Return the [x, y] coordinate for the center point of the cell that contains the specified text.  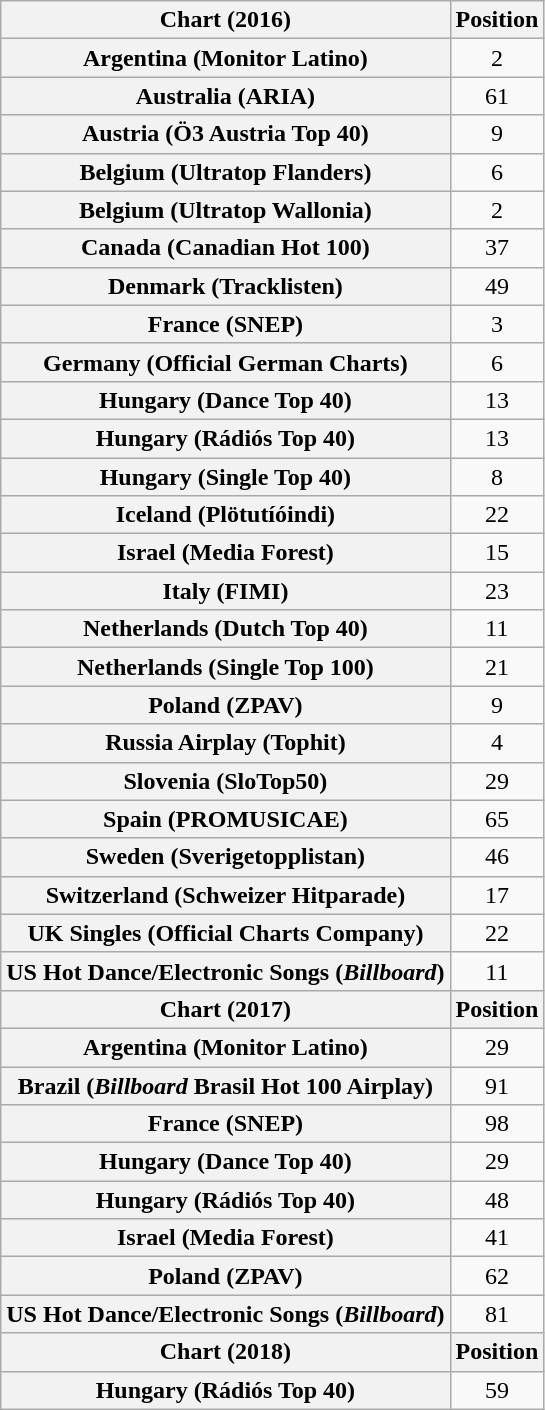
Germany (Official German Charts) [226, 362]
46 [497, 857]
98 [497, 1124]
Canada (Canadian Hot 100) [226, 248]
Austria (Ö3 Austria Top 40) [226, 134]
8 [497, 477]
Italy (FIMI) [226, 591]
15 [497, 553]
65 [497, 819]
Chart (2017) [226, 1009]
Switzerland (Schweizer Hitparade) [226, 895]
Netherlands (Single Top 100) [226, 667]
41 [497, 1238]
UK Singles (Official Charts Company) [226, 933]
3 [497, 324]
61 [497, 96]
Netherlands (Dutch Top 40) [226, 629]
91 [497, 1085]
Slovenia (SloTop50) [226, 781]
Chart (2016) [226, 20]
Denmark (Tracklisten) [226, 286]
59 [497, 1390]
Sweden (Sverigetopplistan) [226, 857]
62 [497, 1276]
Hungary (Single Top 40) [226, 477]
Belgium (Ultratop Wallonia) [226, 210]
17 [497, 895]
49 [497, 286]
48 [497, 1200]
Brazil (Billboard Brasil Hot 100 Airplay) [226, 1085]
Spain (PROMUSICAE) [226, 819]
Iceland (Plötutíóindi) [226, 515]
23 [497, 591]
Australia (ARIA) [226, 96]
Chart (2018) [226, 1352]
Russia Airplay (Tophit) [226, 743]
37 [497, 248]
21 [497, 667]
81 [497, 1314]
4 [497, 743]
Belgium (Ultratop Flanders) [226, 172]
